Return (X, Y) of the center of cell containing provided text 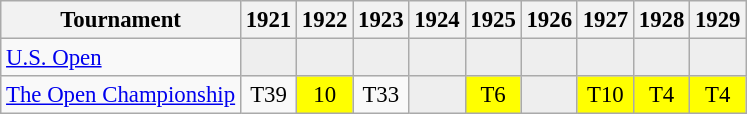
T33 (381, 95)
T10 (605, 95)
Tournament (121, 20)
1923 (381, 20)
U.S. Open (121, 58)
T6 (493, 95)
T39 (268, 95)
1928 (661, 20)
1921 (268, 20)
10 (325, 95)
1925 (493, 20)
1922 (325, 20)
The Open Championship (121, 95)
1924 (437, 20)
1927 (605, 20)
1926 (549, 20)
1929 (718, 20)
